Extract the (x, y) coordinate from the center of the cell holding the provided text.  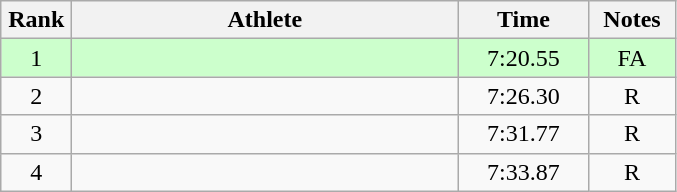
FA (632, 58)
Notes (632, 20)
Rank (36, 20)
2 (36, 96)
7:20.55 (524, 58)
Time (524, 20)
7:33.87 (524, 172)
1 (36, 58)
Athlete (265, 20)
3 (36, 134)
7:31.77 (524, 134)
7:26.30 (524, 96)
4 (36, 172)
